Scan for the cell matching the given text and deliver its (X, Y) coordinate at center. 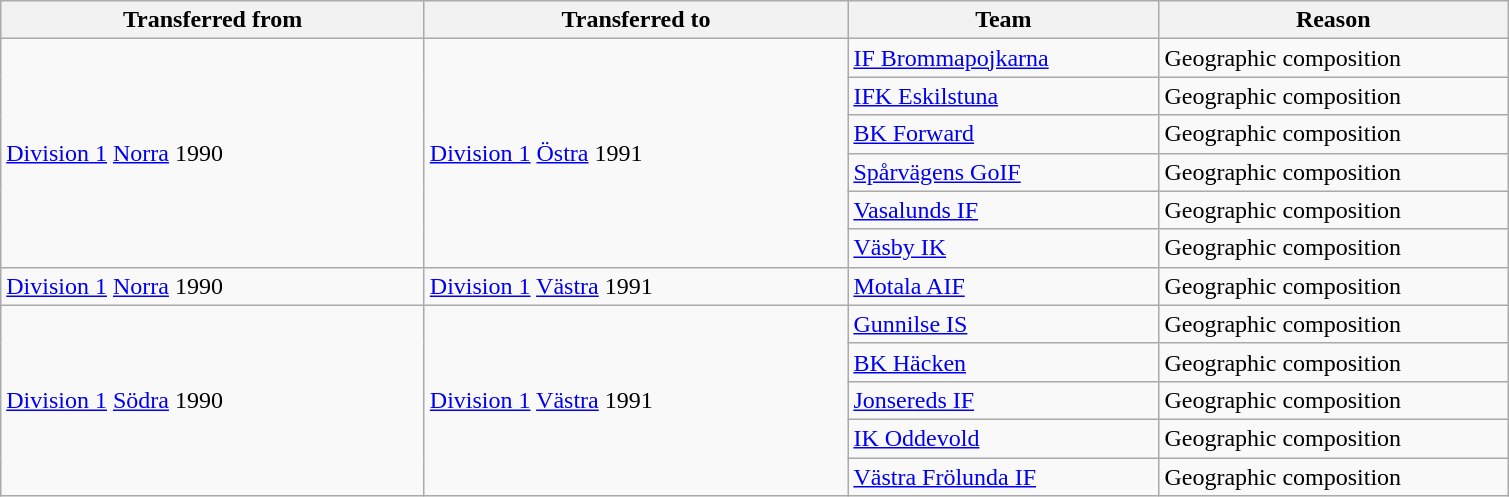
Motala AIF (1004, 286)
Transferred to (636, 20)
BK Forward (1004, 134)
Väsby IK (1004, 248)
Division 1 Södra 1990 (213, 400)
BK Häcken (1004, 362)
Division 1 Östra 1991 (636, 153)
IF Brommapojkarna (1004, 58)
Jonsereds IF (1004, 400)
Reason (1334, 20)
Vasalunds IF (1004, 210)
Spårvägens GoIF (1004, 172)
IK Oddevold (1004, 438)
Gunnilse IS (1004, 324)
IFK Eskilstuna (1004, 96)
Transferred from (213, 20)
Västra Frölunda IF (1004, 477)
Team (1004, 20)
